Search for the cell housing the specified text and yield its (X, Y) center coordinate. 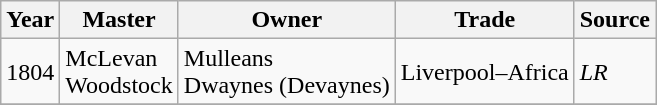
LR (614, 72)
Liverpool–Africa (484, 72)
Trade (484, 20)
1804 (30, 72)
Master (119, 20)
McLevanWoodstock (119, 72)
Source (614, 20)
MulleansDwaynes (Devaynes) (286, 72)
Year (30, 20)
Owner (286, 20)
